Determine the [X, Y] coordinate at the center of the cell enclosing the given text.  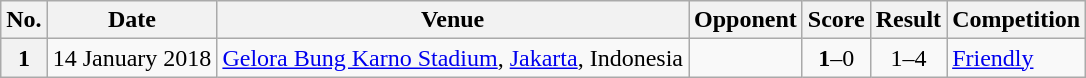
1–0 [836, 58]
1–4 [908, 58]
14 January 2018 [132, 58]
Score [836, 20]
Gelora Bung Karno Stadium, Jakarta, Indonesia [453, 58]
Date [132, 20]
Result [908, 20]
Opponent [745, 20]
Venue [453, 20]
Friendly [1016, 58]
Competition [1016, 20]
1 [24, 58]
No. [24, 20]
